Identify which cell holds the provided text, then report its [X, Y] central coordinate. 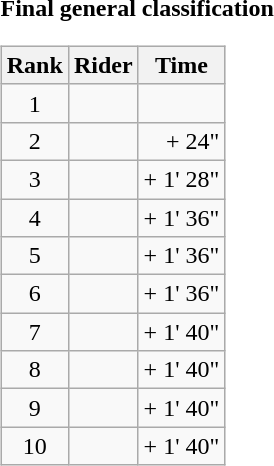
2 [34, 141]
8 [34, 370]
+ 24" [182, 141]
+ 1' 28" [182, 179]
Time [182, 65]
7 [34, 332]
1 [34, 103]
4 [34, 217]
6 [34, 294]
Rank [34, 65]
10 [34, 446]
3 [34, 179]
Rider [103, 65]
9 [34, 408]
5 [34, 256]
